Extract the [X, Y] coordinate from the center of the cell holding the provided text.  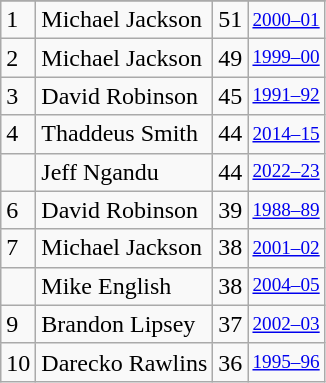
7 [18, 248]
1 [18, 20]
6 [18, 210]
2002–03 [286, 324]
9 [18, 324]
2001–02 [286, 248]
Jeff Ngandu [124, 172]
2004–05 [286, 286]
36 [230, 362]
2014–15 [286, 134]
1988–89 [286, 210]
39 [230, 210]
3 [18, 96]
2000–01 [286, 20]
45 [230, 96]
10 [18, 362]
51 [230, 20]
37 [230, 324]
1991–92 [286, 96]
Mike English [124, 286]
49 [230, 58]
Thaddeus Smith [124, 134]
1995–96 [286, 362]
Brandon Lipsey [124, 324]
2022–23 [286, 172]
1999–00 [286, 58]
2 [18, 58]
Darecko Rawlins [124, 362]
4 [18, 134]
